Output the (x, y) coordinate of the center of the cell containing the given text.  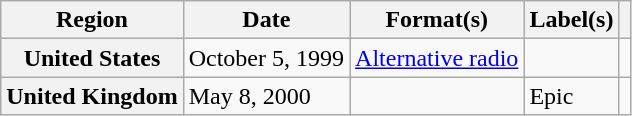
Format(s) (437, 20)
Epic (572, 96)
May 8, 2000 (266, 96)
Label(s) (572, 20)
Date (266, 20)
October 5, 1999 (266, 58)
Region (92, 20)
United States (92, 58)
United Kingdom (92, 96)
Alternative radio (437, 58)
